Scan for the cell matching the given text and deliver its [x, y] coordinate at center. 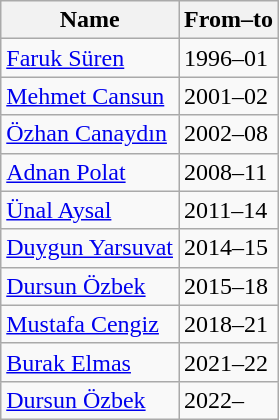
2002–08 [228, 134]
Faruk Süren [90, 58]
Mehmet Cansun [90, 96]
2014–15 [228, 248]
2001–02 [228, 96]
Özhan Canaydın [90, 134]
Mustafa Cengiz [90, 324]
From–to [228, 20]
2018–21 [228, 324]
Adnan Polat [90, 172]
2008–11 [228, 172]
Ünal Aysal [90, 210]
Duygun Yarsuvat [90, 248]
2022– [228, 400]
2015–18 [228, 286]
Name [90, 20]
1996–01 [228, 58]
2021–22 [228, 362]
Burak Elmas [90, 362]
2011–14 [228, 210]
